Find where the given text appears and provide that cell's center as (X, Y) coordinate. 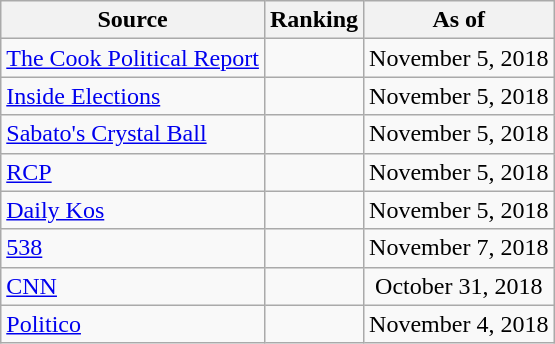
November 7, 2018 (459, 248)
Daily Kos (133, 210)
As of (459, 20)
October 31, 2018 (459, 286)
Source (133, 20)
538 (133, 248)
Ranking (314, 20)
Politico (133, 324)
Inside Elections (133, 96)
November 4, 2018 (459, 324)
Sabato's Crystal Ball (133, 134)
CNN (133, 286)
RCP (133, 172)
The Cook Political Report (133, 58)
